Detect which cell encompasses the target text, then output its [x, y] center coordinate. 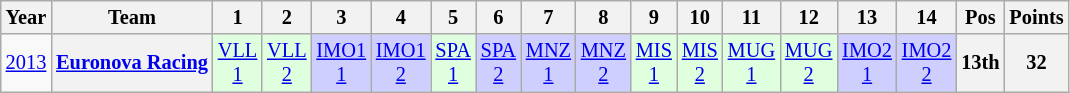
14 [927, 17]
7 [548, 17]
13 [867, 17]
SPA1 [452, 63]
Pos [980, 17]
Team [132, 17]
MNZ1 [548, 63]
32 [1036, 63]
IMO12 [401, 63]
IMO21 [867, 63]
VLL1 [238, 63]
IMO22 [927, 63]
3 [341, 17]
13th [980, 63]
Year [26, 17]
1 [238, 17]
9 [654, 17]
VLL2 [286, 63]
MIS2 [700, 63]
MUG1 [752, 63]
Points [1036, 17]
11 [752, 17]
Euronova Racing [132, 63]
2013 [26, 63]
6 [498, 17]
8 [604, 17]
2 [286, 17]
4 [401, 17]
MUG2 [808, 63]
12 [808, 17]
IMO11 [341, 63]
MIS1 [654, 63]
MNZ2 [604, 63]
SPA2 [498, 63]
5 [452, 17]
10 [700, 17]
